Pinpoint the cell where the given text exists, returning its [X, Y] midpoint coordinate. 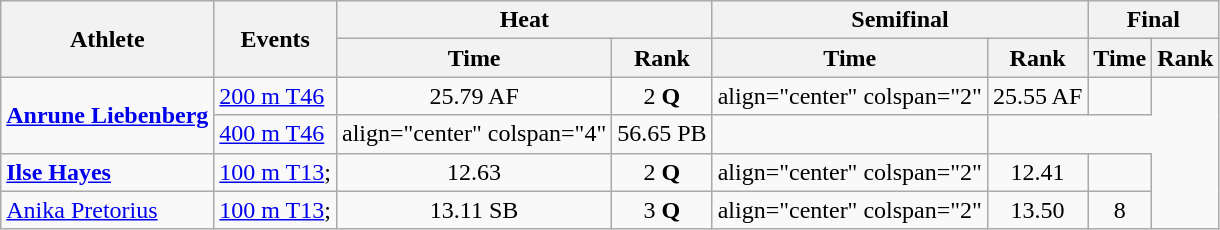
Ilse Hayes [108, 172]
8 [1120, 210]
12.63 [474, 172]
Athlete [108, 39]
56.65 PB [662, 134]
Final [1154, 20]
Events [276, 39]
400 m T46 [276, 134]
13.11 SB [474, 210]
25.79 AF [474, 96]
Heat [524, 20]
Semifinal [900, 20]
13.50 [1037, 210]
200 m T46 [276, 96]
Anika Pretorius [108, 210]
3 Q [662, 210]
Anrune Liebenberg [108, 115]
align="center" colspan="4" [474, 134]
12.41 [1037, 172]
25.55 AF [1037, 96]
